Find where the given text appears and provide that cell's center as (X, Y) coordinate. 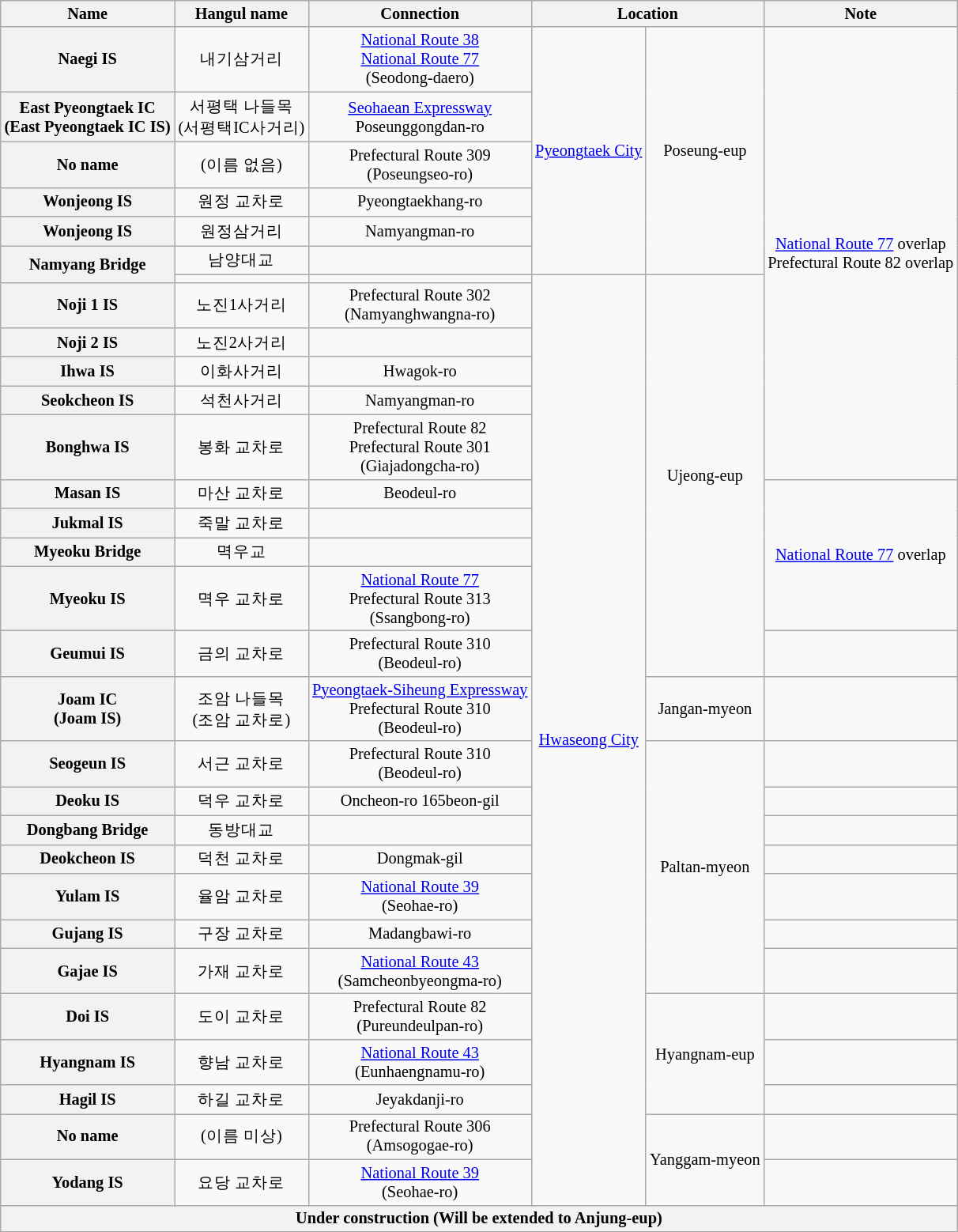
Beodeul-ro (420, 493)
멱우 교차로 (242, 599)
Madangbawi-ro (420, 933)
Yanggam-myeon (705, 1159)
National Route 77 overlap (860, 555)
Hwagok-ro (420, 372)
마산 교차로 (242, 493)
Yulam IS (88, 896)
Jukmal IS (88, 523)
Hagil IS (88, 1099)
National Route 77 overlapPrefectural Route 82 overlap (860, 253)
노진2사거리 (242, 342)
Gajae IS (88, 971)
내기삼거리 (242, 59)
향남 교차로 (242, 1062)
동방대교 (242, 830)
National Route 38National Route 77(Seodong-daero) (420, 59)
Seohaean ExpresswayPoseunggongdan-ro (420, 117)
율암 교차로 (242, 896)
Namyang Bridge (88, 263)
Noji 1 IS (88, 305)
덕우 교차로 (242, 800)
남양대교 (242, 259)
서근 교차로 (242, 764)
Deokcheon IS (88, 859)
Doi IS (88, 1016)
Dongmak-gil (420, 859)
Prefectural Route 82(Pureundeulpan-ro) (420, 1016)
(이름 없음) (242, 164)
Dongbang Bridge (88, 830)
Seogeun IS (88, 764)
National Route 43(Samcheonbyeongma-ro) (420, 971)
Under construction (Will be extended to Anjung-eup) (479, 1219)
Hangul name (242, 13)
조암 나들목(조암 교차로) (242, 709)
Ujeong-eup (705, 475)
Masan IS (88, 493)
덕천 교차로 (242, 859)
Hyangnam IS (88, 1062)
Joam IC(Joam IS) (88, 709)
Oncheon-ro 165beon-gil (420, 800)
Pyeongtaekhang-ro (420, 202)
Gujang IS (88, 933)
원정 교차로 (242, 202)
Note (860, 13)
가재 교차로 (242, 971)
National Route 43(Eunhaengnamu-ro) (420, 1062)
East Pyeongtaek IC(East Pyeongtaek IC IS) (88, 117)
원정삼거리 (242, 231)
구장 교차로 (242, 933)
Hwaseong City (588, 740)
Bonghwa IS (88, 447)
Paltan-myeon (705, 867)
Ihwa IS (88, 372)
Prefectural Route 302(Namyanghwangna-ro) (420, 305)
Jangan-myeon (705, 709)
요당 교차로 (242, 1182)
도이 교차로 (242, 1016)
서평택 나들목(서평택IC사거리) (242, 117)
Myeoku Bridge (88, 552)
Jeyakdanji-ro (420, 1099)
Seokcheon IS (88, 400)
하길 교차로 (242, 1099)
죽말 교차로 (242, 523)
Poseung-eup (705, 150)
Yodang IS (88, 1182)
Prefectural Route 309(Poseungseo-ro) (420, 164)
Prefectural Route 306(Amsogogae-ro) (420, 1136)
Location (647, 13)
봉화 교차로 (242, 447)
Naegi IS (88, 59)
노진1사거리 (242, 305)
Pyeongtaek City (588, 150)
Deoku IS (88, 800)
Name (88, 13)
(이름 미상) (242, 1136)
Myeoku IS (88, 599)
금의 교차로 (242, 654)
이화사거리 (242, 372)
National Route 77Prefectural Route 313(Ssangbong-ro) (420, 599)
Geumui IS (88, 654)
석천사거리 (242, 400)
Hyangnam-eup (705, 1053)
멱우교 (242, 552)
Pyeongtaek-Siheung ExpresswayPrefectural Route 310(Beodeul-ro) (420, 709)
Prefectural Route 82Prefectural Route 301(Giajadongcha-ro) (420, 447)
Connection (420, 13)
Noji 2 IS (88, 342)
